Extract the [x, y] coordinate from the center of the cell holding the provided text.  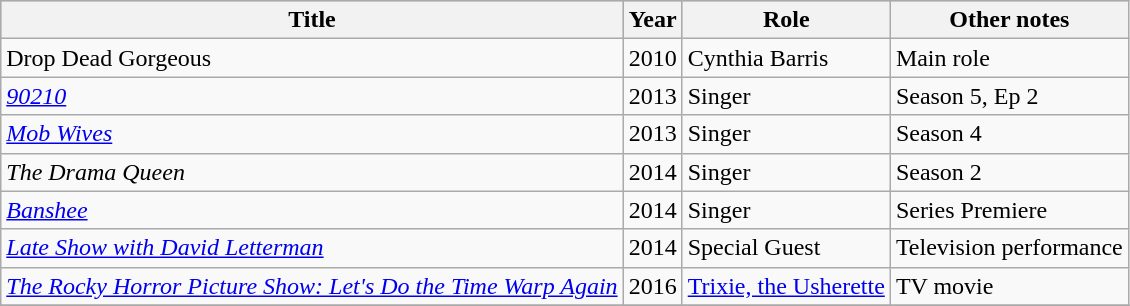
Season 5, Ep 2 [1009, 96]
90210 [312, 96]
Series Premiere [1009, 210]
Year [652, 20]
Role [786, 20]
Television performance [1009, 248]
Trixie, the Usherette [786, 286]
Drop Dead Gorgeous [312, 58]
2016 [652, 286]
2010 [652, 58]
Banshee [312, 210]
Late Show with David Letterman [312, 248]
Special Guest [786, 248]
Season 4 [1009, 134]
Other notes [1009, 20]
Main role [1009, 58]
The Drama Queen [312, 172]
The Rocky Horror Picture Show: Let's Do the Time Warp Again [312, 286]
Mob Wives [312, 134]
Title [312, 20]
Season 2 [1009, 172]
TV movie [1009, 286]
Cynthia Barris [786, 58]
